Detect which cell encompasses the target text, then output its (X, Y) center coordinate. 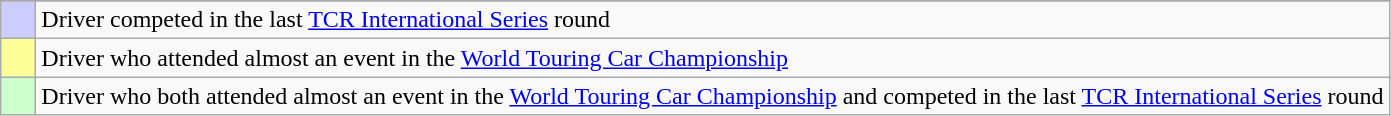
Driver competed in the last TCR International Series round (712, 20)
Driver who both attended almost an event in the World Touring Car Championship and competed in the last TCR International Series round (712, 96)
Driver who attended almost an event in the World Touring Car Championship (712, 58)
